Find where the given text appears and provide that cell's center as (x, y) coordinate. 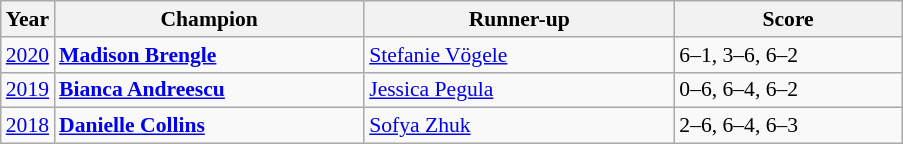
2018 (28, 126)
2020 (28, 55)
Year (28, 19)
Champion (209, 19)
Runner-up (519, 19)
Sofya Zhuk (519, 126)
Danielle Collins (209, 126)
Score (788, 19)
6–1, 3–6, 6–2 (788, 55)
0–6, 6–4, 6–2 (788, 90)
Madison Brengle (209, 55)
2–6, 6–4, 6–3 (788, 126)
Bianca Andreescu (209, 90)
2019 (28, 90)
Stefanie Vögele (519, 55)
Jessica Pegula (519, 90)
